Find where the given text appears and provide that cell's center as (x, y) coordinate. 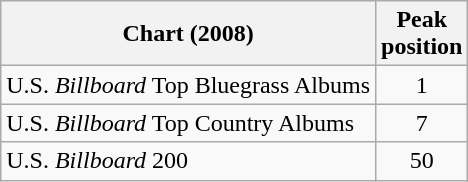
U.S. Billboard Top Country Albums (188, 123)
U.S. Billboard Top Bluegrass Albums (188, 85)
7 (422, 123)
50 (422, 161)
1 (422, 85)
Chart (2008) (188, 34)
U.S. Billboard 200 (188, 161)
Peakposition (422, 34)
